Scan for the cell matching the given text and deliver its [X, Y] coordinate at center. 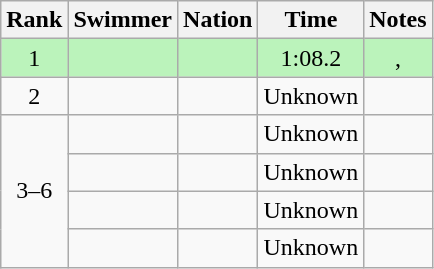
1 [34, 58]
1:08.2 [311, 58]
, [398, 58]
Rank [34, 20]
3–6 [34, 191]
Swimmer [123, 20]
Notes [398, 20]
Nation [218, 20]
Time [311, 20]
2 [34, 96]
